Pinpoint the cell where the given text exists, returning its (X, Y) midpoint coordinate. 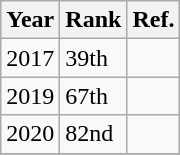
2019 (30, 96)
Ref. (154, 20)
2020 (30, 134)
2017 (30, 58)
Rank (94, 20)
67th (94, 96)
39th (94, 58)
Year (30, 20)
82nd (94, 134)
